Identify which cell holds the provided text, then report its [X, Y] central coordinate. 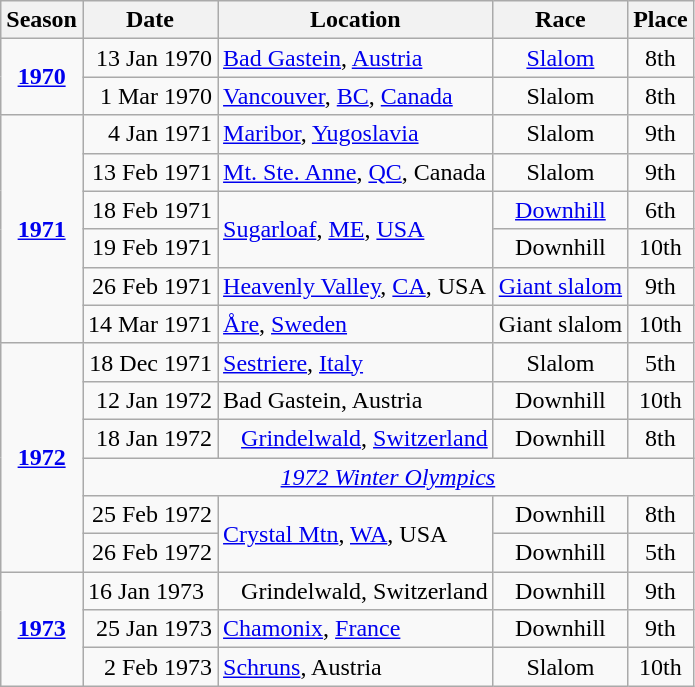
13 Feb 1971 [150, 172]
Season [42, 20]
1970 [42, 77]
Maribor, Yugoslavia [356, 134]
Date [150, 20]
26 Feb 1971 [150, 286]
19 Feb 1971 [150, 248]
1 Mar 1970 [150, 96]
16 Jan 1973 [150, 591]
Mt. Ste. Anne, QC, Canada [356, 172]
14 Mar 1971 [150, 324]
Place [661, 20]
13 Jan 1970 [150, 58]
1973 [42, 629]
Location [356, 20]
26 Feb 1972 [150, 553]
4 Jan 1971 [150, 134]
Sestriere, Italy [356, 362]
Race [560, 20]
6th [661, 210]
Sugarloaf, ME, USA [356, 229]
1972 Winter Olympics [388, 477]
Heavenly Valley, CA, USA [356, 286]
Vancouver, BC, Canada [356, 96]
Schruns, Austria [356, 667]
Åre, Sweden [356, 324]
18 Dec 1971 [150, 362]
Chamonix, France [356, 629]
12 Jan 1972 [150, 400]
25 Feb 1972 [150, 515]
1972 [42, 457]
18 Jan 1972 [150, 438]
Crystal Mtn, WA, USA [356, 534]
2 Feb 1973 [150, 667]
18 Feb 1971 [150, 210]
1971 [42, 229]
25 Jan 1973 [150, 629]
